Find where the given text appears and provide that cell's center as (X, Y) coordinate. 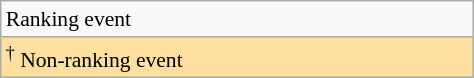
Ranking event (237, 19)
† Non-ranking event (237, 58)
